Provide the (x, y) coordinate of the cell's center where the given text is located.  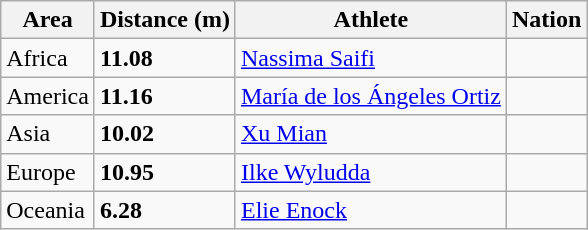
10.02 (164, 134)
Distance (m) (164, 20)
America (48, 96)
Area (48, 20)
Europe (48, 172)
Oceania (48, 210)
Africa (48, 58)
Athlete (370, 20)
Ilke Wyludda (370, 172)
6.28 (164, 210)
Elie Enock (370, 210)
Asia (48, 134)
11.16 (164, 96)
Nation (546, 20)
10.95 (164, 172)
Nassima Saifi (370, 58)
11.08 (164, 58)
María de los Ángeles Ortiz (370, 96)
Xu Mian (370, 134)
